Capture the cell that displays the provided text and extract its [x, y] central coordinate. 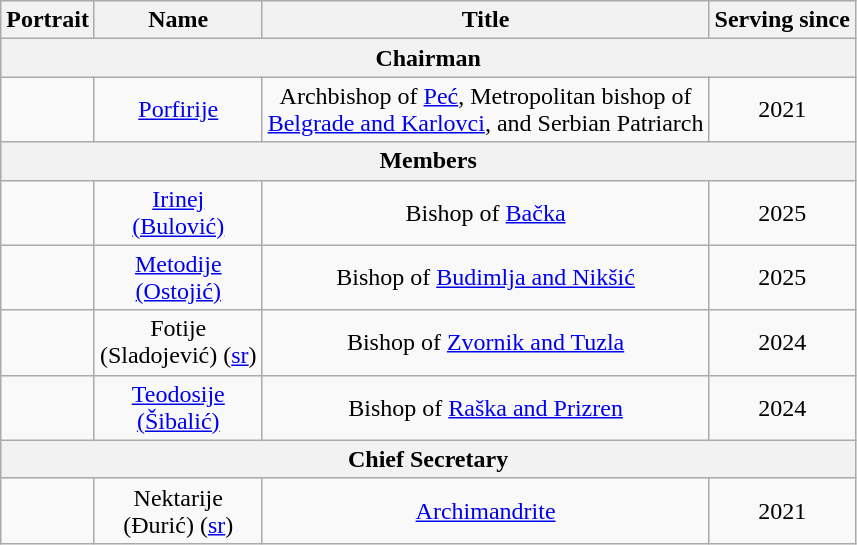
Teodosije(Šibalić) [178, 408]
Bishop of Zvornik and Tuzla [486, 342]
Archimandrite [486, 510]
Title [486, 20]
Bishop of Bačka [486, 212]
Archbishop of Peć, Metropolitan bishop of Belgrade and Karlovci, and Serbian Patriarch [486, 110]
Members [428, 161]
Portrait [48, 20]
Bishop of Budimlja and Nikšić [486, 278]
Metodije(Ostojić) [178, 278]
Chief Secretary [428, 459]
Serving since [782, 20]
Porfirije [178, 110]
Nektarije(Đurić) (sr) [178, 510]
Name [178, 20]
Chairman [428, 58]
Irinej(Bulović) [178, 212]
Fotije(Sladojević) (sr) [178, 342]
Bishop of Raška and Prizren [486, 408]
